Search for the cell housing the specified text and yield its [x, y] center coordinate. 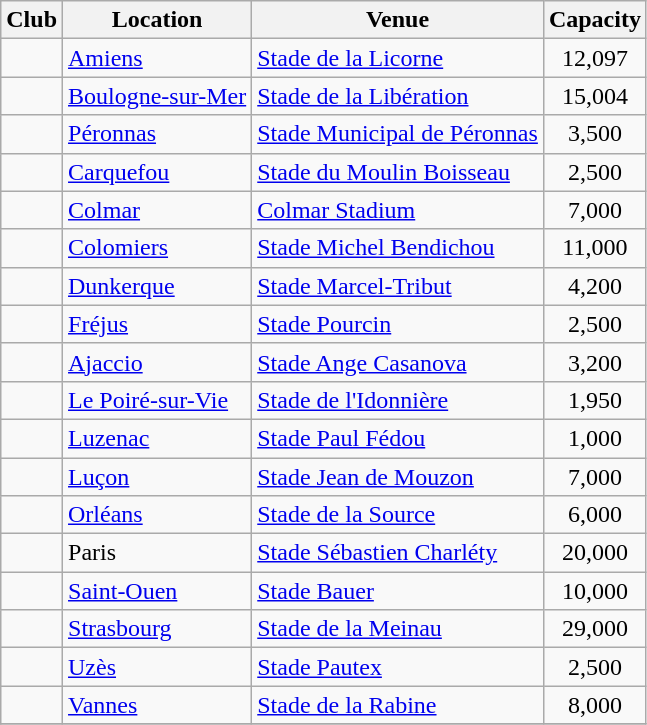
Vannes [158, 705]
Stade Jean de Mouzon [398, 477]
3,200 [594, 362]
Stade de la Source [398, 515]
Stade de l'Idonnière [398, 400]
Fréjus [158, 324]
Carquefou [158, 172]
Strasbourg [158, 629]
Stade de la Libération [398, 96]
Stade Paul Fédou [398, 438]
Dunkerque [158, 286]
Stade Ange Casanova [398, 362]
Le Poiré-sur-Vie [158, 400]
20,000 [594, 553]
12,097 [594, 58]
Colomiers [158, 248]
Péronnas [158, 134]
Stade Bauer [398, 591]
Colmar [158, 210]
Luçon [158, 477]
6,000 [594, 515]
Uzès [158, 667]
Stade Michel Bendichou [398, 248]
Stade de la Licorne [398, 58]
10,000 [594, 591]
Stade Sébastien Charléty [398, 553]
Stade Marcel-Tribut [398, 286]
11,000 [594, 248]
Location [158, 20]
Stade Municipal de Péronnas [398, 134]
3,500 [594, 134]
Stade de la Rabine [398, 705]
Ajaccio [158, 362]
Luzenac [158, 438]
1,000 [594, 438]
1,950 [594, 400]
15,004 [594, 96]
Capacity [594, 20]
Stade Pourcin [398, 324]
8,000 [594, 705]
Club [32, 20]
Paris [158, 553]
Amiens [158, 58]
Venue [398, 20]
Boulogne-sur-Mer [158, 96]
Saint-Ouen [158, 591]
4,200 [594, 286]
Stade de la Meinau [398, 629]
Stade Pautex [398, 667]
Orléans [158, 515]
Colmar Stadium [398, 210]
Stade du Moulin Boisseau [398, 172]
29,000 [594, 629]
